Identify which cell holds the provided text, then report its (x, y) central coordinate. 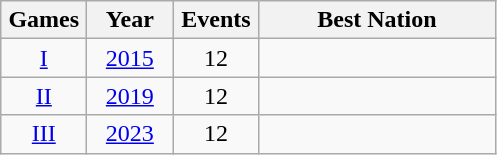
III (44, 134)
II (44, 96)
Games (44, 20)
Events (216, 20)
2023 (130, 134)
2019 (130, 96)
2015 (130, 58)
Year (130, 20)
I (44, 58)
Best Nation (377, 20)
